Search for the cell housing the specified text and yield its [X, Y] center coordinate. 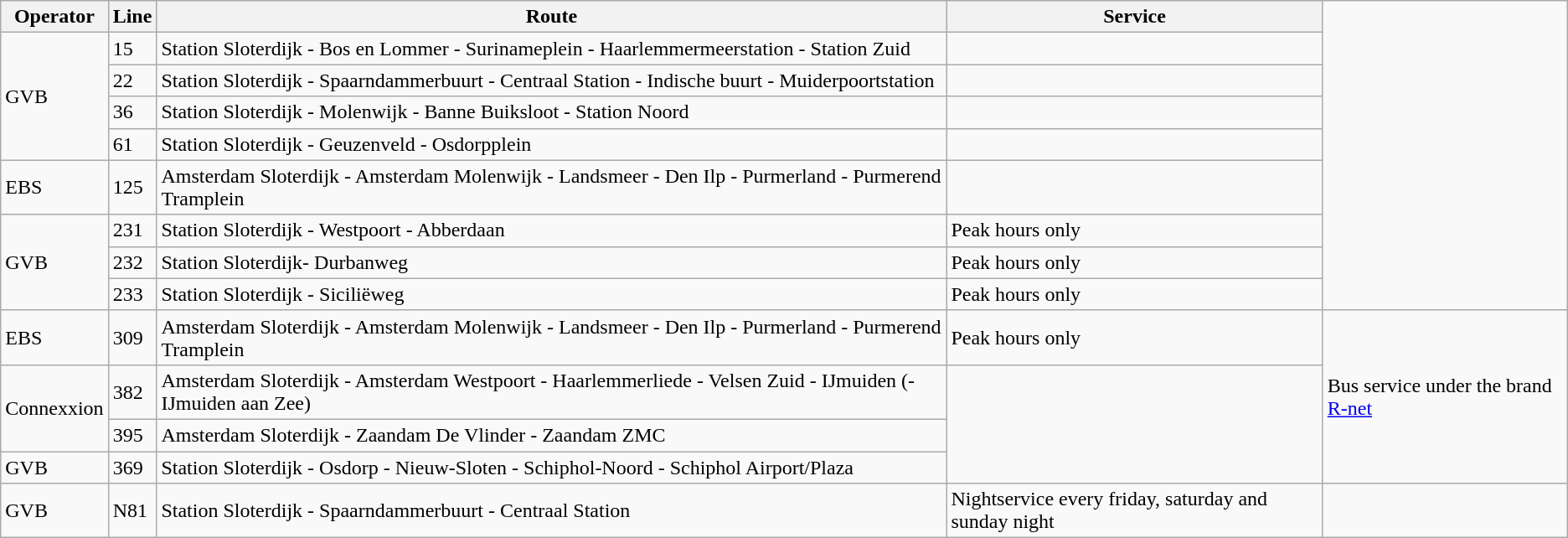
61 [132, 144]
125 [132, 188]
395 [132, 435]
Station Sloterdijk - Osdorp - Nieuw-Sloten - Schiphol-Noord - Schiphol Airport/Plaza [551, 467]
Station Sloterdijk - Molenwijk - Banne Buiksloot - Station Noord [551, 112]
Service [1134, 17]
Station Sloterdijk - Siciliëweg [551, 294]
36 [132, 112]
15 [132, 49]
Station Sloterdijk - Geuzenveld - Osdorpplein [551, 144]
Connexxion [54, 407]
Station Sloterdijk - Bos en Lommer - Surinameplein - Haarlemmermeerstation - Station Zuid [551, 49]
Bus service under the brand R-net [1445, 396]
Line [132, 17]
Station Sloterdijk - Spaarndammerbuurt - Centraal Station [551, 511]
Station Sloterdijk - Spaarndammerbuurt - Centraal Station - Indische buurt - Muiderpoortstation [551, 80]
309 [132, 337]
Amsterdam Sloterdijk - Amsterdam Westpoort - Haarlemmerliede - Velsen Zuid - IJmuiden (- IJmuiden aan Zee) [551, 392]
N81 [132, 511]
Nightservice every friday, saturday and sunday night [1134, 511]
369 [132, 467]
Amsterdam Sloterdijk - Zaandam De Vlinder - Zaandam ZMC [551, 435]
232 [132, 262]
233 [132, 294]
22 [132, 80]
Route [551, 17]
382 [132, 392]
231 [132, 230]
Operator [54, 17]
Station Sloterdijk- Durbanweg [551, 262]
Station Sloterdijk - Westpoort - Abberdaan [551, 230]
